Scan for the cell matching the given text and deliver its (x, y) coordinate at center. 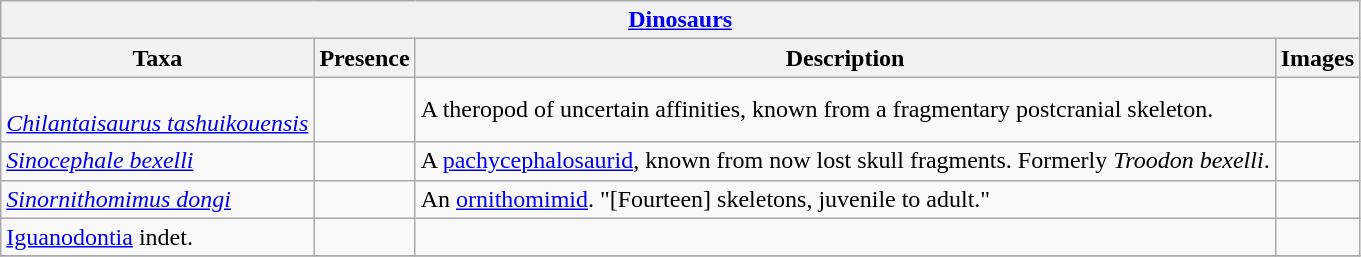
An ornithomimid. "[Fourteen] skeletons, juvenile to adult." (845, 199)
Presence (364, 58)
A pachycephalosaurid, known from now lost skull fragments. Formerly Troodon bexelli. (845, 161)
Sinocephale bexelli (158, 161)
Sinornithomimus dongi (158, 199)
Chilantaisaurus tashuikouensis (158, 110)
A theropod of uncertain affinities, known from a fragmentary postcranial skeleton. (845, 110)
Images (1317, 58)
Description (845, 58)
Dinosaurs (680, 20)
Taxa (158, 58)
Iguanodontia indet. (158, 237)
